Locate the cell with the specified text and output its [X, Y] center coordinate. 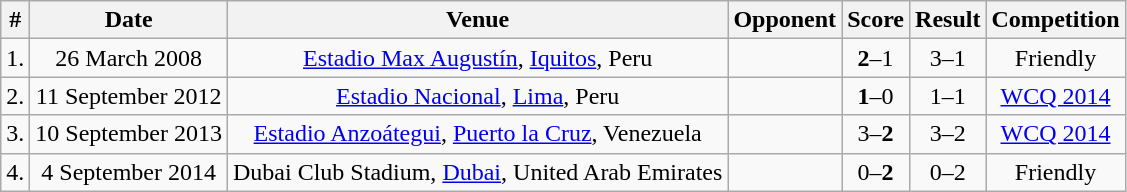
3–1 [948, 58]
2. [16, 96]
10 September 2013 [129, 134]
1–1 [948, 96]
Opponent [785, 20]
2–1 [876, 58]
11 September 2012 [129, 96]
Date [129, 20]
3. [16, 134]
Dubai Club Stadium, Dubai, United Arab Emirates [478, 172]
26 March 2008 [129, 58]
1–0 [876, 96]
Estadio Max Augustín, Iquitos, Peru [478, 58]
Estadio Anzoátegui, Puerto la Cruz, Venezuela [478, 134]
4 September 2014 [129, 172]
Competition [1056, 20]
1. [16, 58]
Score [876, 20]
4. [16, 172]
# [16, 20]
Venue [478, 20]
Result [948, 20]
Estadio Nacional, Lima, Peru [478, 96]
